Return (x, y) of the center of cell containing provided text 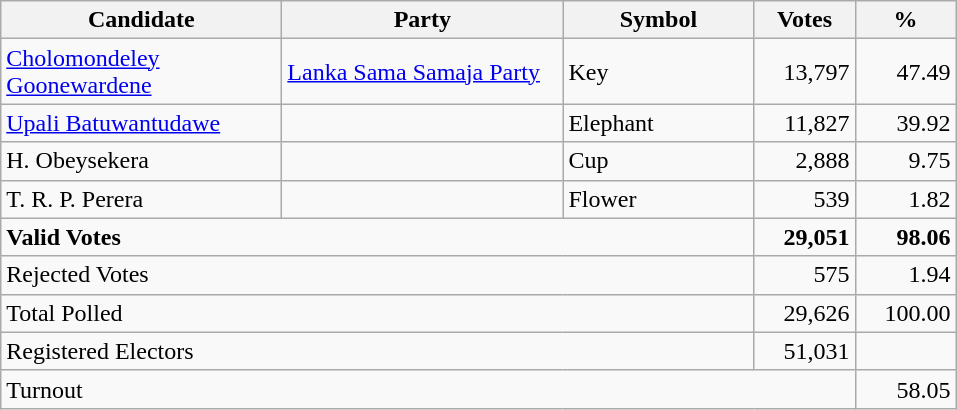
13,797 (804, 72)
100.00 (906, 313)
39.92 (906, 123)
Total Polled (378, 313)
58.05 (906, 389)
Key (658, 72)
H. Obeysekera (142, 161)
Votes (804, 20)
T. R. P. Perera (142, 199)
Candidate (142, 20)
Registered Electors (378, 351)
1.82 (906, 199)
Turnout (428, 389)
% (906, 20)
Upali Batuwantudawe (142, 123)
47.49 (906, 72)
51,031 (804, 351)
Cup (658, 161)
98.06 (906, 237)
1.94 (906, 275)
Cholomondeley Goonewardene (142, 72)
Lanka Sama Samaja Party (422, 72)
Symbol (658, 20)
575 (804, 275)
11,827 (804, 123)
9.75 (906, 161)
29,626 (804, 313)
Flower (658, 199)
Party (422, 20)
Elephant (658, 123)
Rejected Votes (378, 275)
Valid Votes (378, 237)
539 (804, 199)
2,888 (804, 161)
29,051 (804, 237)
